Return the (x, y) coordinate for the center point of the cell that contains the specified text.  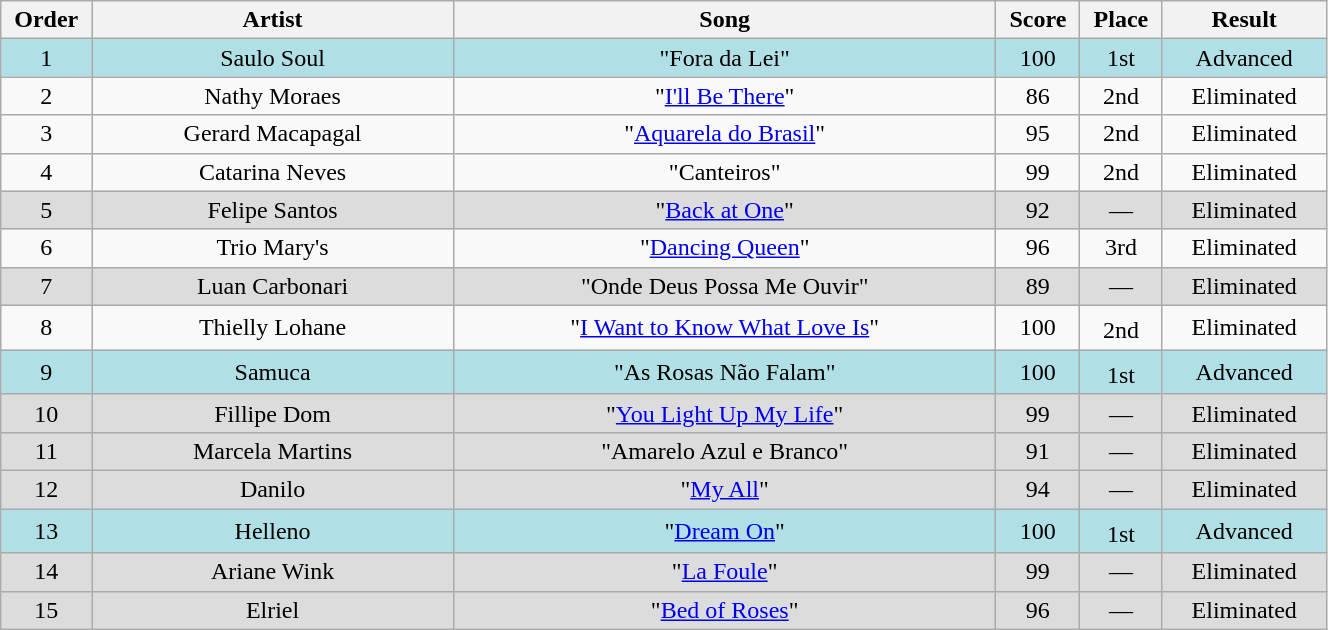
95 (1038, 134)
3rd (1121, 248)
1 (46, 58)
Nathy Moraes (273, 96)
Catarina Neves (273, 172)
94 (1038, 489)
Helleno (273, 532)
8 (46, 328)
"I'll Be There" (724, 96)
"Amarelo Azul e Branco" (724, 451)
7 (46, 286)
"Onde Deus Possa Me Ouvir" (724, 286)
Ariane Wink (273, 572)
Trio Mary's (273, 248)
Score (1038, 20)
14 (46, 572)
"My All" (724, 489)
Result (1244, 20)
"Canteiros" (724, 172)
86 (1038, 96)
"Dream On" (724, 532)
Song (724, 20)
10 (46, 413)
"Aquarela do Brasil" (724, 134)
13 (46, 532)
11 (46, 451)
Fillipe Dom (273, 413)
9 (46, 372)
Elriel (273, 610)
Danilo (273, 489)
89 (1038, 286)
"La Foule" (724, 572)
12 (46, 489)
3 (46, 134)
"Bed of Roses" (724, 610)
2 (46, 96)
15 (46, 610)
Samuca (273, 372)
4 (46, 172)
Felipe Santos (273, 210)
92 (1038, 210)
"You Light Up My Life" (724, 413)
Gerard Macapagal (273, 134)
"Back at One" (724, 210)
Thielly Lohane (273, 328)
5 (46, 210)
Saulo Soul (273, 58)
Order (46, 20)
"Dancing Queen" (724, 248)
Place (1121, 20)
6 (46, 248)
"I Want to Know What Love Is" (724, 328)
"Fora da Lei" (724, 58)
"As Rosas Não Falam" (724, 372)
91 (1038, 451)
Marcela Martins (273, 451)
Artist (273, 20)
Luan Carbonari (273, 286)
